Find where the given text appears and provide that cell's center as (X, Y) coordinate. 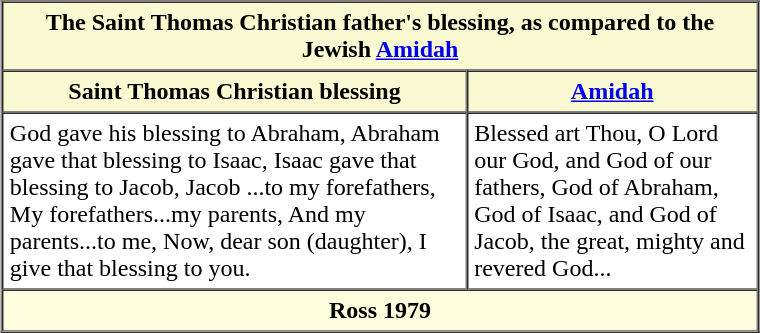
Amidah (612, 91)
Saint Thomas Christian blessing (234, 91)
Ross 1979 (380, 311)
Blessed art Thou, O Lord our God, and God of our fathers, God of Abraham, God of Isaac, and God of Jacob, the great, mighty and revered God... (612, 200)
The Saint Thomas Christian father's blessing, as compared to the Jewish Amidah (380, 36)
